Return the (X, Y) coordinate for the center point of the cell that contains the specified text.  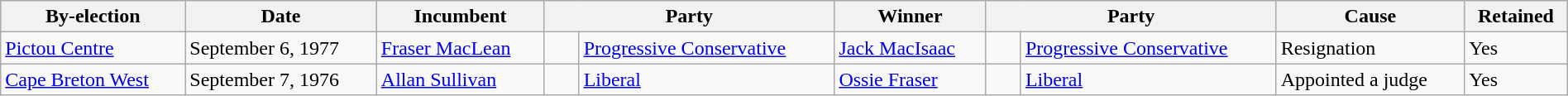
September 6, 1977 (281, 48)
Cause (1370, 17)
Appointed a judge (1370, 79)
Date (281, 17)
Incumbent (460, 17)
Cape Breton West (93, 79)
Pictou Centre (93, 48)
By-election (93, 17)
Ossie Fraser (910, 79)
Winner (910, 17)
Resignation (1370, 48)
Jack MacIsaac (910, 48)
Fraser MacLean (460, 48)
September 7, 1976 (281, 79)
Retained (1517, 17)
Allan Sullivan (460, 79)
